Return (X, Y) of the center of cell containing provided text 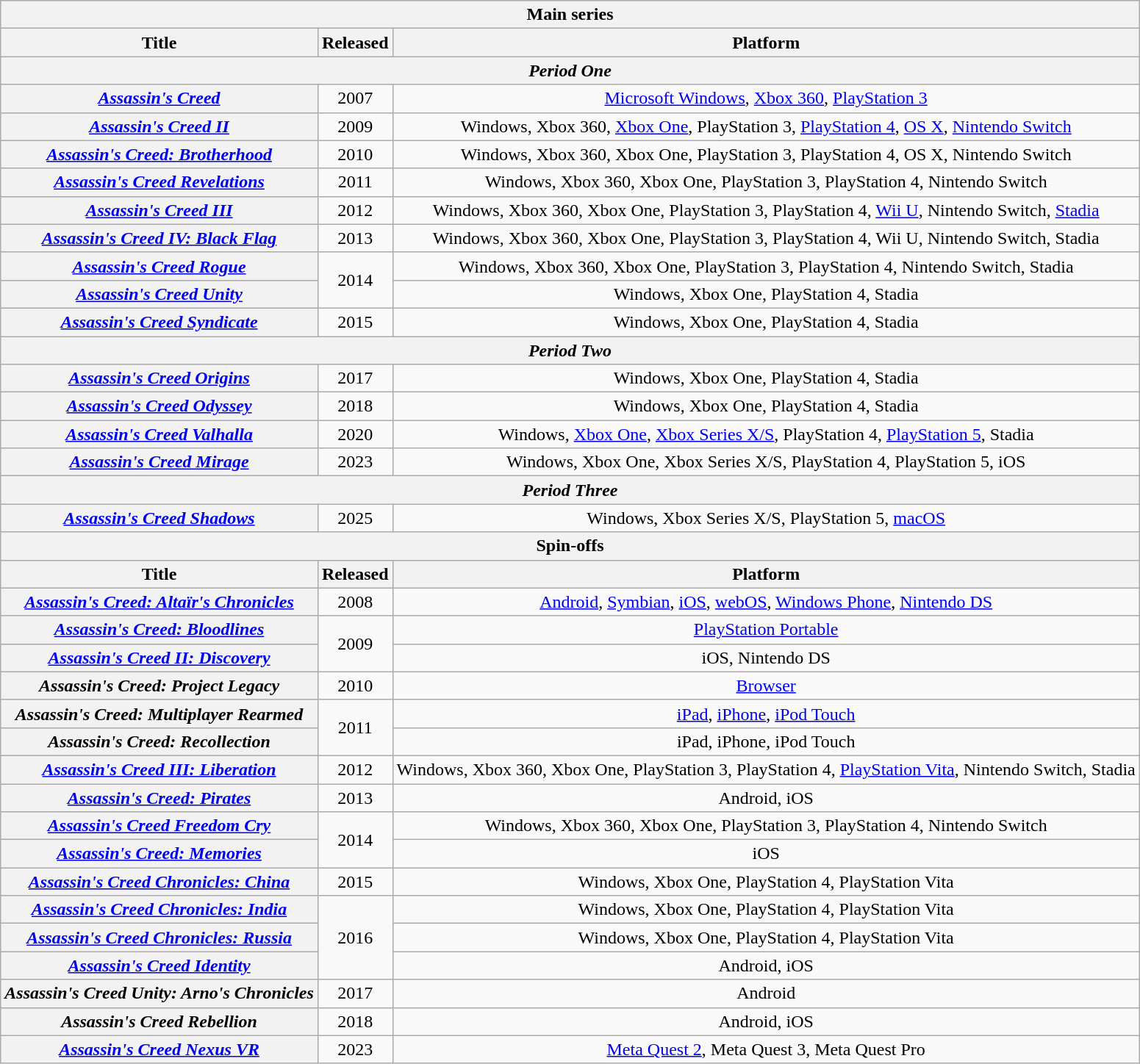
Assassin's Creed Chronicles: China (159, 882)
Assassin's Creed (159, 98)
iOS, Nintendo DS (766, 658)
Assassin's Creed: Bloodlines (159, 630)
Assassin's Creed: Pirates (159, 797)
Assassin's Creed Shadows (159, 518)
Assassin's Creed Revelations (159, 182)
Windows, Xbox 360, Xbox One, PlayStation 3, PlayStation 4, PlayStation Vita, Nintendo Switch, Stadia (766, 769)
Spin-offs (570, 546)
Assassin's Creed Origins (159, 378)
2020 (355, 434)
2025 (355, 518)
2008 (355, 602)
Windows, Xbox 360, Xbox One, PlayStation 3, PlayStation 4, Nintendo Switch, Stadia (766, 266)
Assassin's Creed Chronicles: India (159, 910)
Period One (570, 71)
Assassin's Creed: Altaïr's Chronicles (159, 602)
iOS (766, 854)
Assassin's Creed Syndicate (159, 322)
Assassin's Creed: Project Legacy (159, 686)
Assassin's Creed Freedom Cry (159, 826)
Assassin's Creed Unity: Arno's Chronicles (159, 993)
Meta Quest 2, Meta Quest 3, Meta Quest Pro (766, 1049)
Android (766, 993)
PlayStation Portable (766, 630)
Assassin's Creed Mirage (159, 462)
Period Three (570, 490)
Assassin's Creed Rogue (159, 266)
Assassin's Creed: Recollection (159, 741)
Microsoft Windows, Xbox 360, PlayStation 3 (766, 98)
Assassin's Creed III (159, 210)
Windows, Xbox One, Xbox Series X/S, PlayStation 4, PlayStation 5, Stadia (766, 434)
Assassin's Creed III: Liberation (159, 769)
Assassin's Creed Nexus VR (159, 1049)
Assassin's Creed: Brotherhood (159, 154)
2007 (355, 98)
Assassin's Creed Rebellion (159, 1021)
Assassin's Creed: Multiplayer Rearmed (159, 713)
Assassin's Creed Odyssey (159, 406)
Assassin's Creed: Memories (159, 854)
Assassin's Creed IV: Black Flag (159, 238)
Main series (570, 15)
Assassin's Creed II: Discovery (159, 658)
Period Two (570, 351)
2016 (355, 938)
Assassin's Creed II (159, 126)
Assassin's Creed Identity (159, 966)
Browser (766, 686)
Android, Symbian, iOS, webOS, Windows Phone, Nintendo DS (766, 602)
Assassin's Creed Unity (159, 294)
Windows, Xbox Series X/S, PlayStation 5, macOS (766, 518)
Assassin's Creed Valhalla (159, 434)
Assassin's Creed Chronicles: Russia (159, 938)
Windows, Xbox One, Xbox Series X/S, PlayStation 4, PlayStation 5, iOS (766, 462)
